Detect which cell encompasses the target text, then output its (x, y) center coordinate. 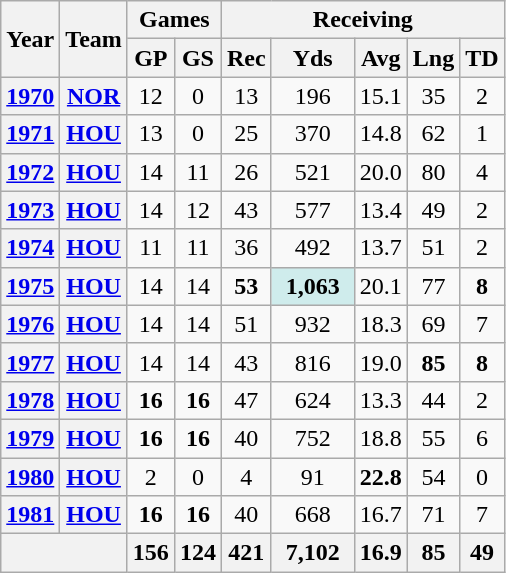
Lng (433, 58)
752 (312, 438)
521 (312, 172)
Receiving (362, 20)
14.8 (380, 134)
25 (246, 134)
16.9 (380, 553)
1979 (30, 438)
62 (433, 134)
1970 (30, 96)
932 (312, 324)
53 (246, 286)
Avg (380, 58)
1980 (30, 477)
GP (150, 58)
668 (312, 515)
1977 (30, 362)
1976 (30, 324)
Team (94, 39)
26 (246, 172)
18.3 (380, 324)
196 (312, 96)
1978 (30, 400)
1975 (30, 286)
80 (433, 172)
35 (433, 96)
1981 (30, 515)
577 (312, 210)
1,063 (312, 286)
Rec (246, 58)
19.0 (380, 362)
156 (150, 553)
13.3 (380, 400)
124 (198, 553)
18.8 (380, 438)
816 (312, 362)
54 (433, 477)
1971 (30, 134)
13.4 (380, 210)
624 (312, 400)
36 (246, 248)
GS (198, 58)
421 (246, 553)
16.7 (380, 515)
91 (312, 477)
370 (312, 134)
77 (433, 286)
Games (174, 20)
492 (312, 248)
1972 (30, 172)
20.1 (380, 286)
NOR (94, 96)
TD (482, 58)
Year (30, 39)
1974 (30, 248)
47 (246, 400)
Yds (312, 58)
55 (433, 438)
44 (433, 400)
71 (433, 515)
20.0 (380, 172)
22.8 (380, 477)
7,102 (312, 553)
1973 (30, 210)
15.1 (380, 96)
1 (482, 134)
13.7 (380, 248)
6 (482, 438)
69 (433, 324)
